Capture the cell that displays the provided text and extract its (X, Y) central coordinate. 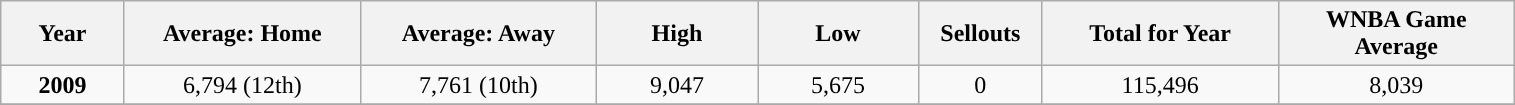
8,039 (1396, 85)
Low (838, 34)
High (676, 34)
0 (981, 85)
2009 (63, 85)
WNBA Game Average (1396, 34)
Sellouts (981, 34)
9,047 (676, 85)
115,496 (1160, 85)
Total for Year (1160, 34)
Year (63, 34)
Average: Home (242, 34)
6,794 (12th) (242, 85)
7,761 (10th) (478, 85)
5,675 (838, 85)
Average: Away (478, 34)
